Capture the cell that displays the provided text and extract its [X, Y] central coordinate. 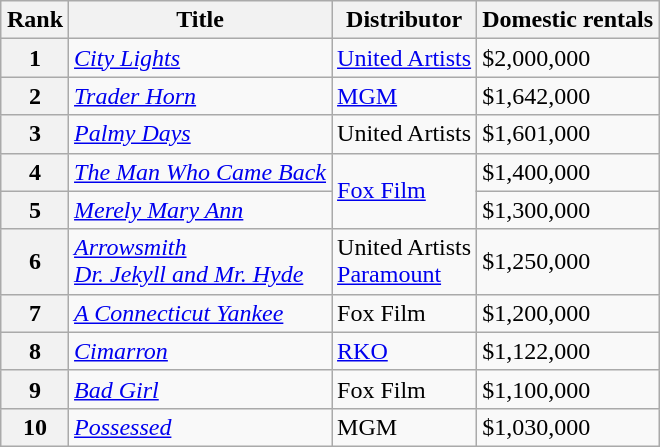
3 [34, 134]
$1,642,000 [568, 96]
9 [34, 389]
$1,122,000 [568, 351]
Palmy Days [200, 134]
Cimarron [200, 351]
Merely Mary Ann [200, 210]
6 [34, 262]
8 [34, 351]
City Lights [200, 58]
RKO [404, 351]
$1,400,000 [568, 172]
$1,200,000 [568, 313]
$1,300,000 [568, 210]
7 [34, 313]
4 [34, 172]
$1,030,000 [568, 427]
The Man Who Came Back [200, 172]
ArrowsmithDr. Jekyll and Mr. Hyde [200, 262]
10 [34, 427]
1 [34, 58]
$1,250,000 [568, 262]
$1,601,000 [568, 134]
5 [34, 210]
United ArtistsParamount [404, 262]
Title [200, 20]
Rank [34, 20]
A Connecticut Yankee [200, 313]
Bad Girl [200, 389]
Possessed [200, 427]
Domestic rentals [568, 20]
Trader Horn [200, 96]
Distributor [404, 20]
$1,100,000 [568, 389]
2 [34, 96]
$2,000,000 [568, 58]
